From the cell containing the given text, extract its center point as (x, y) coordinate. 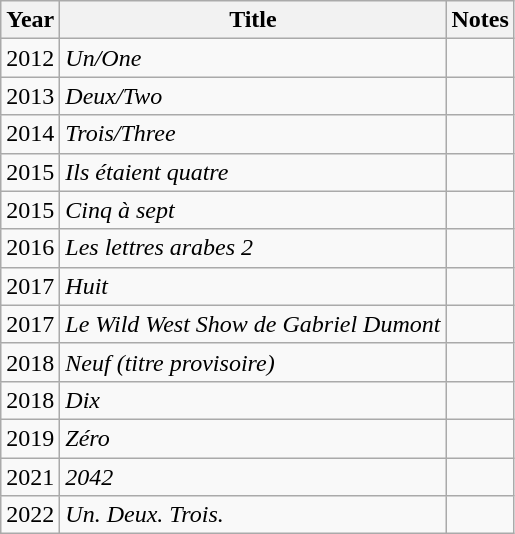
Neuf (titre provisoire) (253, 362)
Zéro (253, 438)
2042 (253, 477)
Huit (253, 286)
2021 (30, 477)
2019 (30, 438)
Title (253, 20)
Dix (253, 400)
Un. Deux. Trois. (253, 515)
Trois/Three (253, 134)
Un/One (253, 58)
Notes (480, 20)
Deux/Two (253, 96)
2022 (30, 515)
2014 (30, 134)
Le Wild West Show de Gabriel Dumont (253, 324)
Les lettres arabes 2 (253, 248)
2013 (30, 96)
2016 (30, 248)
2012 (30, 58)
Ils étaient quatre (253, 172)
Year (30, 20)
Cinq à sept (253, 210)
